Detect which cell encompasses the target text, then output its (x, y) center coordinate. 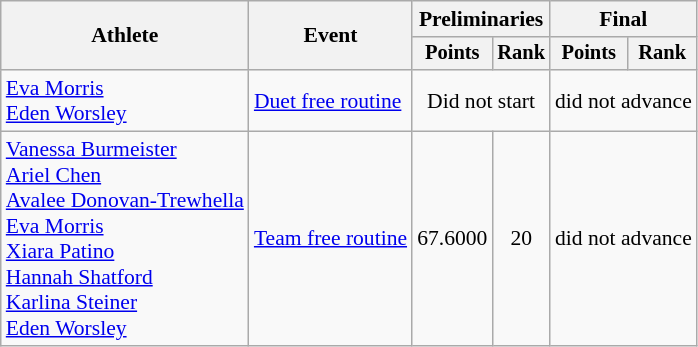
20 (521, 239)
Athlete (125, 36)
Vanessa BurmeisterAriel ChenAvalee Donovan-TrewhellaEva MorrisXiara PatinoHannah ShatfordKarlina SteinerEden Worsley (125, 239)
Event (330, 36)
Preliminaries (481, 19)
Did not start (481, 100)
67.6000 (452, 239)
Team free routine (330, 239)
Eva MorrisEden Worsley (125, 100)
Final (624, 19)
Duet free routine (330, 100)
